Search for the cell housing the specified text and yield its (x, y) center coordinate. 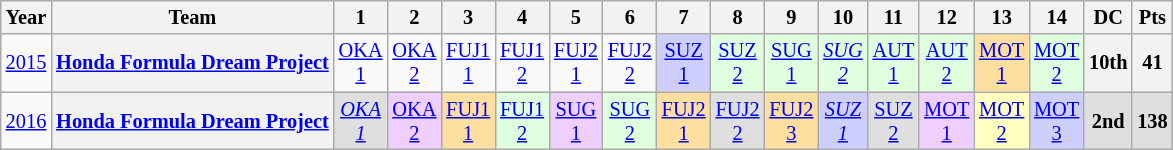
2nd (1108, 121)
Pts (1152, 17)
AUT2 (946, 63)
14 (1056, 17)
DC (1108, 17)
10 (842, 17)
13 (1002, 17)
1 (361, 17)
Team (192, 17)
4 (522, 17)
12 (946, 17)
FUJ23 (791, 121)
Year (26, 17)
10th (1108, 63)
3 (468, 17)
5 (576, 17)
AUT1 (894, 63)
MOT3 (1056, 121)
2 (414, 17)
2015 (26, 63)
6 (630, 17)
8 (738, 17)
9 (791, 17)
138 (1152, 121)
11 (894, 17)
41 (1152, 63)
7 (684, 17)
2016 (26, 121)
